Search for the cell housing the specified text and yield its [X, Y] center coordinate. 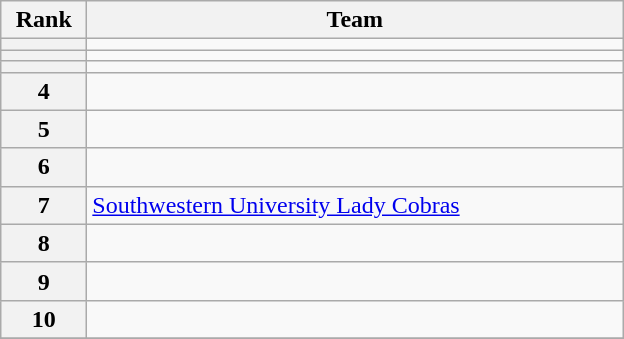
Team [355, 20]
Southwestern University Lady Cobras [355, 205]
5 [44, 129]
Rank [44, 20]
9 [44, 281]
7 [44, 205]
8 [44, 243]
10 [44, 319]
4 [44, 91]
6 [44, 167]
